Identify which cell holds the provided text, then report its (x, y) central coordinate. 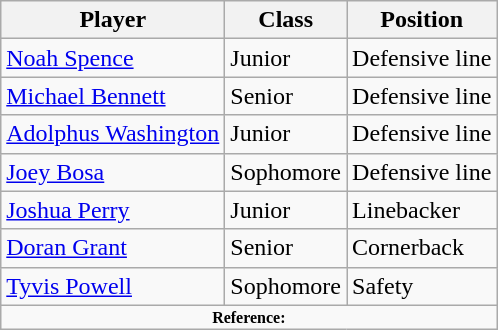
Safety (422, 286)
Class (286, 20)
Position (422, 20)
Noah Spence (113, 58)
Adolphus Washington (113, 134)
Player (113, 20)
Michael Bennett (113, 96)
Joshua Perry (113, 210)
Reference: (249, 317)
Tyvis Powell (113, 286)
Cornerback (422, 248)
Linebacker (422, 210)
Joey Bosa (113, 172)
Doran Grant (113, 248)
